Identify which cell holds the provided text, then report its (x, y) central coordinate. 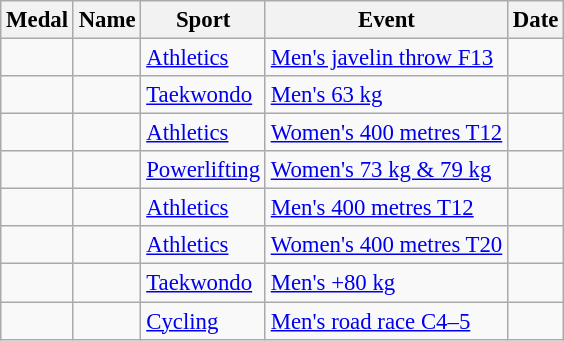
Women's 400 metres T20 (386, 245)
Name (107, 20)
Event (386, 20)
Sport (203, 20)
Men's javelin throw F13 (386, 58)
Men's +80 kg (386, 283)
Women's 400 metres T12 (386, 133)
Date (536, 20)
Men's road race C4–5 (386, 321)
Medal (38, 20)
Powerlifting (203, 170)
Men's 400 metres T12 (386, 208)
Men's 63 kg (386, 95)
Women's 73 kg & 79 kg (386, 170)
Cycling (203, 321)
